Scan for the cell matching the given text and deliver its (x, y) coordinate at center. 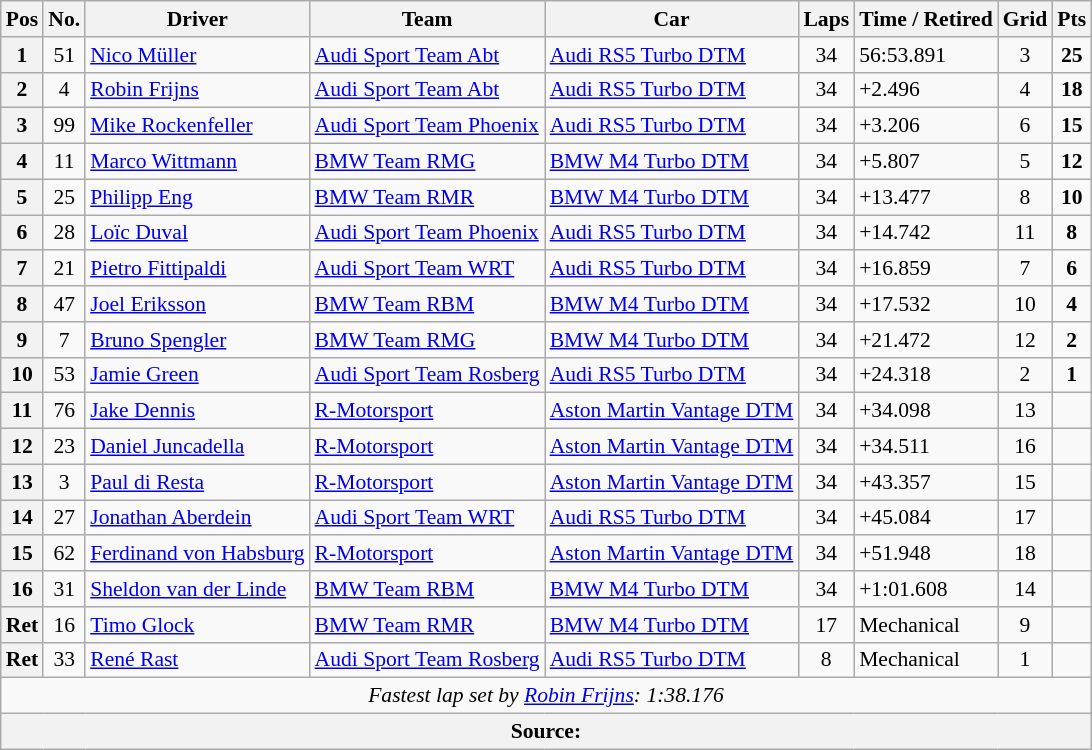
+5.807 (926, 162)
Sheldon van der Linde (197, 589)
Nico Müller (197, 55)
Jonathan Aberdein (197, 518)
Time / Retired (926, 19)
Mike Rockenfeller (197, 126)
+34.098 (926, 411)
Team (428, 19)
+2.496 (926, 90)
33 (64, 660)
Jamie Green (197, 375)
Philipp Eng (197, 197)
+24.318 (926, 375)
62 (64, 554)
Ferdinand von Habsburg (197, 554)
René Rast (197, 660)
+1:01.608 (926, 589)
+45.084 (926, 518)
+13.477 (926, 197)
Grid (1026, 19)
76 (64, 411)
+51.948 (926, 554)
28 (64, 233)
27 (64, 518)
99 (64, 126)
56:53.891 (926, 55)
Jake Dennis (197, 411)
Daniel Juncadella (197, 447)
Paul di Resta (197, 482)
21 (64, 269)
Pts (1072, 19)
Pietro Fittipaldi (197, 269)
+16.859 (926, 269)
+17.532 (926, 304)
Fastest lap set by Robin Frijns: 1:38.176 (546, 696)
Source: (546, 732)
+3.206 (926, 126)
47 (64, 304)
Marco Wittmann (197, 162)
51 (64, 55)
31 (64, 589)
+34.511 (926, 447)
+21.472 (926, 340)
53 (64, 375)
No. (64, 19)
Joel Eriksson (197, 304)
Car (672, 19)
Driver (197, 19)
Robin Frijns (197, 90)
Pos (22, 19)
23 (64, 447)
Loïc Duval (197, 233)
Bruno Spengler (197, 340)
Timo Glock (197, 625)
+14.742 (926, 233)
+43.357 (926, 482)
Laps (826, 19)
